Extract the (X, Y) coordinate from the center of the cell holding the provided text.  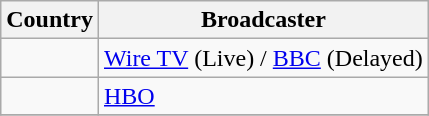
Country (50, 20)
Wire TV (Live) / BBC (Delayed) (263, 58)
Broadcaster (263, 20)
HBO (263, 96)
